Detect which cell encompasses the target text, then output its [x, y] center coordinate. 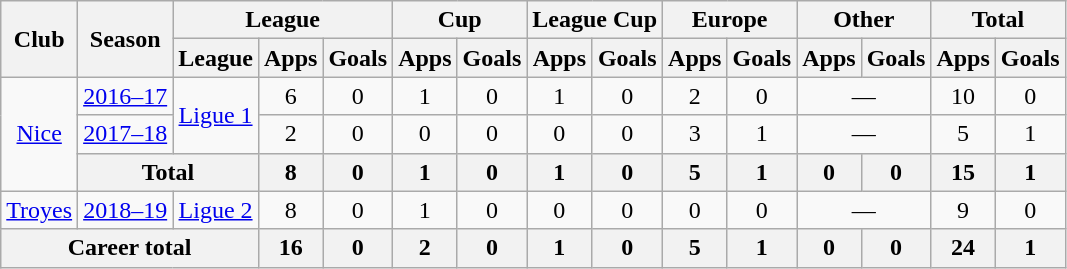
9 [963, 210]
3 [695, 134]
League Cup [595, 20]
Nice [40, 134]
Troyes [40, 210]
Ligue 2 [216, 210]
15 [963, 172]
2016–17 [126, 96]
Club [40, 39]
6 [290, 96]
Ligue 1 [216, 115]
10 [963, 96]
Other [864, 20]
Cup [460, 20]
24 [963, 248]
16 [290, 248]
2017–18 [126, 134]
Europe [730, 20]
Career total [130, 248]
Season [126, 39]
2018–19 [126, 210]
